Find where the given text appears and provide that cell's center as (x, y) coordinate. 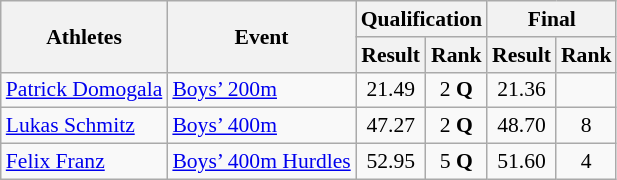
8 (586, 126)
Boys’ 400m Hurdles (261, 162)
47.27 (391, 126)
Boys’ 400m (261, 126)
Event (261, 36)
5 Q (456, 162)
21.49 (391, 90)
Patrick Domogala (84, 90)
Athletes (84, 36)
51.60 (522, 162)
4 (586, 162)
Boys’ 200m (261, 90)
Lukas Schmitz (84, 126)
Qualification (422, 19)
Final (552, 19)
21.36 (522, 90)
52.95 (391, 162)
48.70 (522, 126)
Felix Franz (84, 162)
